Output the [x, y] coordinate of the center of the cell containing the given text.  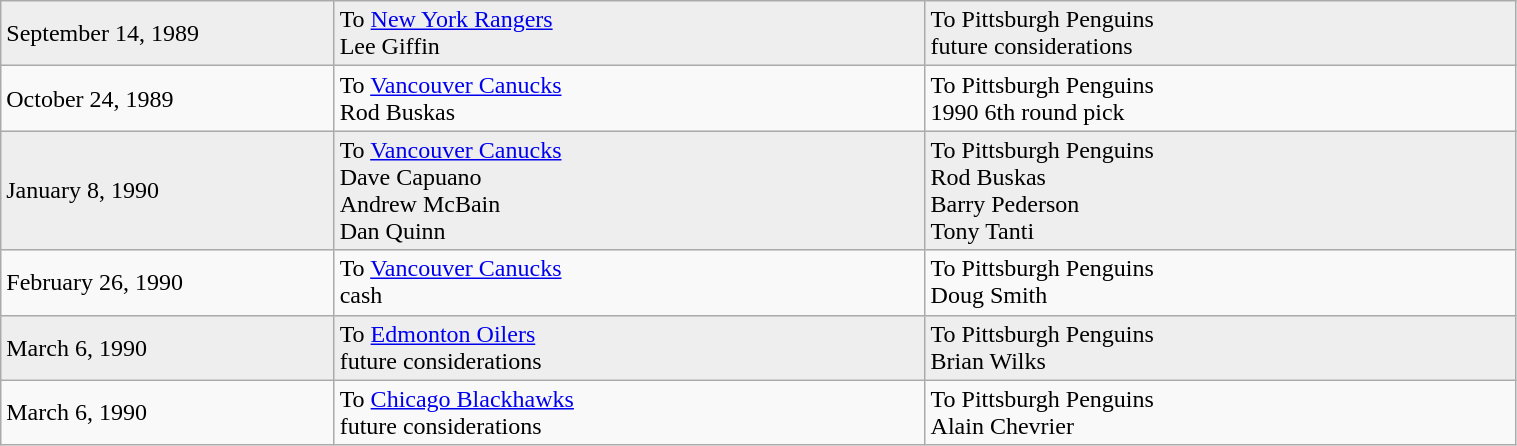
October 24, 1989 [168, 98]
To Vancouver CanucksRod Buskas [630, 98]
To Vancouver Canuckscash [630, 282]
To New York RangersLee Giffin [630, 34]
To Chicago Blackhawksfuture considerations [630, 412]
January 8, 1990 [168, 190]
To Pittsburgh Penguinsfuture considerations [1220, 34]
To Pittsburgh Penguins1990 6th round pick [1220, 98]
September 14, 1989 [168, 34]
To Vancouver CanucksDave CapuanoAndrew McBainDan Quinn [630, 190]
To Pittsburgh PenguinsRod BuskasBarry PedersonTony Tanti [1220, 190]
To Pittsburgh PenguinsBrian Wilks [1220, 348]
To Pittsburgh PenguinsAlain Chevrier [1220, 412]
To Pittsburgh PenguinsDoug Smith [1220, 282]
To Edmonton Oilersfuture considerations [630, 348]
February 26, 1990 [168, 282]
